Locate the cell with the specified text and output its [X, Y] center coordinate. 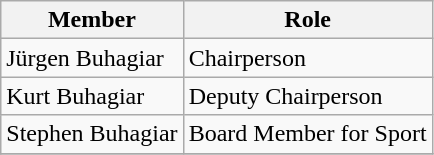
Board Member for Sport [308, 134]
Kurt Buhagiar [92, 96]
Deputy Chairperson [308, 96]
Stephen Buhagiar [92, 134]
Chairperson [308, 58]
Role [308, 20]
Member [92, 20]
Jürgen Buhagiar [92, 58]
